Return [X, Y] of the center of cell containing provided text 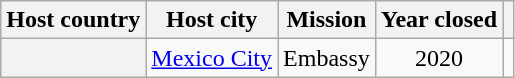
2020 [438, 58]
Mexico City [212, 58]
Host city [212, 20]
Host country [74, 20]
Embassy [327, 58]
Mission [327, 20]
Year closed [438, 20]
